Determine the [X, Y] coordinate at the center of the cell enclosing the given text.  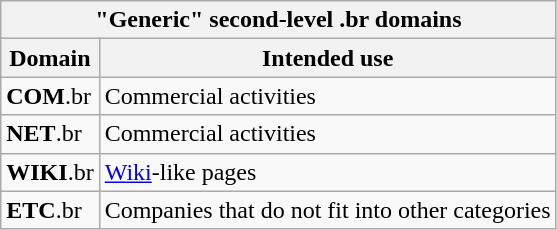
Companies that do not fit into other categories [328, 210]
COM.br [50, 96]
Intended use [328, 58]
ETC.br [50, 210]
Wiki-like pages [328, 172]
"Generic" second-level .br domains [278, 20]
WIKI.br [50, 172]
Domain [50, 58]
NET.br [50, 134]
